Find where the given text appears and provide that cell's center as (X, Y) coordinate. 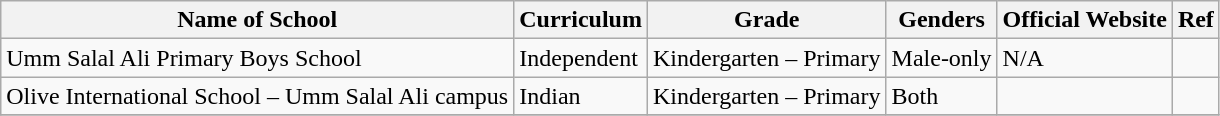
Independent (581, 58)
Male-only (942, 58)
Curriculum (581, 20)
Grade (766, 20)
N/A (1084, 58)
Official Website (1084, 20)
Ref (1196, 20)
Indian (581, 96)
Umm Salal Ali Primary Boys School (258, 58)
Olive International School – Umm Salal Ali campus (258, 96)
Name of School (258, 20)
Genders (942, 20)
Both (942, 96)
